Extract the (X, Y) coordinate from the center of the cell holding the provided text.  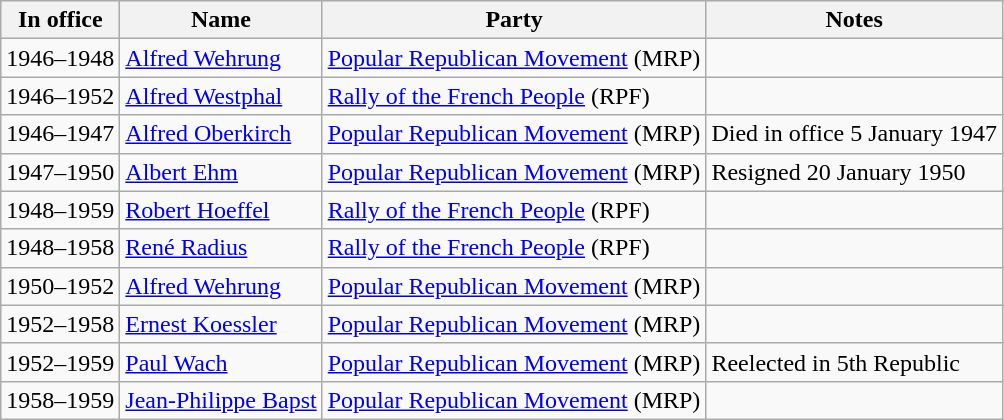
Ernest Koessler (221, 324)
1946–1947 (60, 134)
1946–1948 (60, 58)
1946–1952 (60, 96)
Albert Ehm (221, 172)
1952–1958 (60, 324)
Alfred Oberkirch (221, 134)
Alfred Westphal (221, 96)
Robert Hoeffel (221, 210)
Name (221, 20)
1948–1958 (60, 248)
1952–1959 (60, 362)
Notes (854, 20)
Paul Wach (221, 362)
Died in office 5 January 1947 (854, 134)
Resigned 20 January 1950 (854, 172)
René Radius (221, 248)
1948–1959 (60, 210)
1950–1952 (60, 286)
Party (514, 20)
Jean-Philippe Bapst (221, 400)
Reelected in 5th Republic (854, 362)
1958–1959 (60, 400)
In office (60, 20)
1947–1950 (60, 172)
